Detect which cell encompasses the target text, then output its [X, Y] center coordinate. 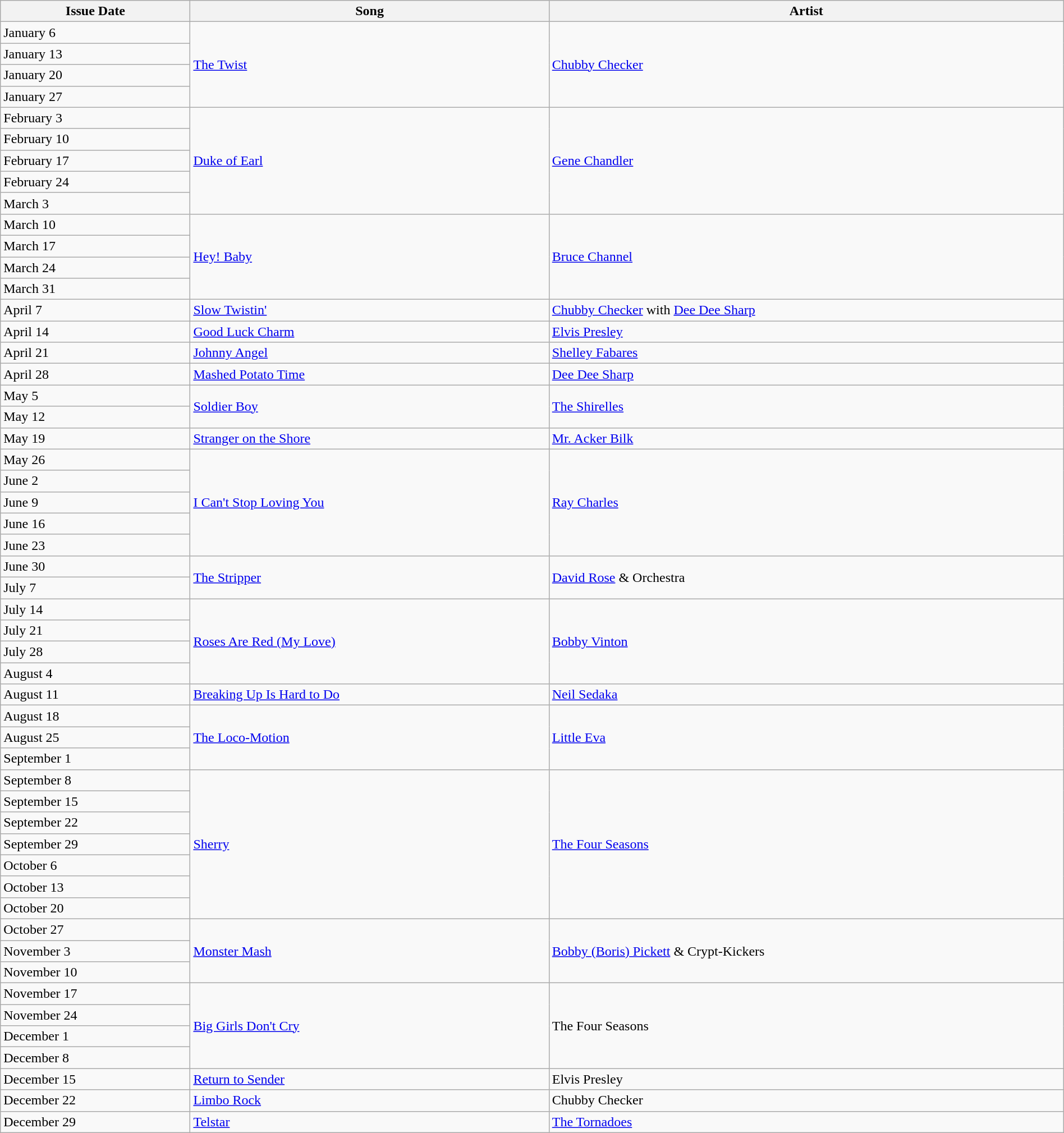
Telstar [369, 1122]
Johnny Angel [369, 353]
March 10 [95, 224]
Gene Chandler [806, 160]
Duke of Earl [369, 160]
May 5 [95, 396]
Mashed Potato Time [369, 374]
February 3 [95, 118]
September 29 [95, 844]
November 10 [95, 973]
Bruce Channel [806, 256]
December 22 [95, 1100]
Neil Sedaka [806, 695]
Artist [806, 11]
December 8 [95, 1058]
I Can't Stop Loving You [369, 502]
August 18 [95, 716]
Ray Charles [806, 502]
Bobby (Boris) Pickett & Crypt-Kickers [806, 951]
April 14 [95, 332]
Bobby Vinton [806, 641]
Song [369, 11]
June 30 [95, 566]
October 27 [95, 929]
Roses Are Red (My Love) [369, 641]
December 15 [95, 1079]
October 20 [95, 908]
August 11 [95, 695]
Little Eva [806, 737]
May 12 [95, 417]
January 20 [95, 75]
Shelley Fabares [806, 353]
Slow Twistin' [369, 310]
April 7 [95, 310]
July 7 [95, 588]
December 1 [95, 1036]
Big Girls Don't Cry [369, 1026]
January 13 [95, 54]
The Tornadoes [806, 1122]
January 6 [95, 33]
July 28 [95, 652]
December 29 [95, 1122]
The Loco-Motion [369, 737]
August 4 [95, 673]
May 26 [95, 460]
April 21 [95, 353]
Hey! Baby [369, 256]
November 3 [95, 951]
Chubby Checker with Dee Dee Sharp [806, 310]
March 31 [95, 289]
July 14 [95, 609]
Issue Date [95, 11]
June 16 [95, 524]
Monster Mash [369, 951]
David Rose & Orchestra [806, 577]
May 19 [95, 438]
November 17 [95, 994]
March 3 [95, 203]
September 15 [95, 801]
Good Luck Charm [369, 332]
Soldier Boy [369, 406]
Dee Dee Sharp [806, 374]
June 2 [95, 481]
The Shirelles [806, 406]
October 6 [95, 865]
August 25 [95, 737]
September 8 [95, 780]
March 24 [95, 268]
April 28 [95, 374]
Breaking Up Is Hard to Do [369, 695]
July 21 [95, 631]
Sherry [369, 844]
October 13 [95, 887]
Return to Sender [369, 1079]
June 23 [95, 545]
Mr. Acker Bilk [806, 438]
February 24 [95, 182]
September 22 [95, 823]
March 17 [95, 246]
Limbo Rock [369, 1100]
The Stripper [369, 577]
November 24 [95, 1015]
Stranger on the Shore [369, 438]
January 27 [95, 97]
February 17 [95, 160]
June 9 [95, 502]
February 10 [95, 139]
September 1 [95, 759]
The Twist [369, 65]
